From the cell containing the given text, extract its center point as (x, y) coordinate. 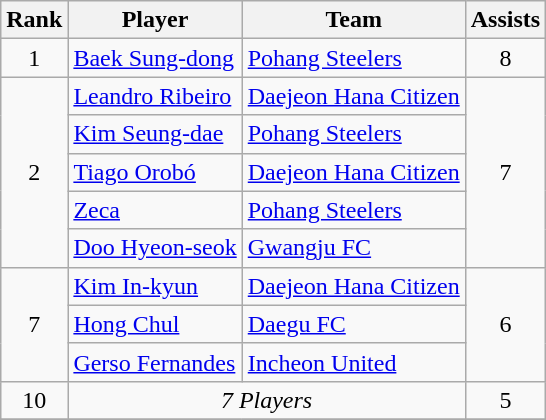
6 (505, 324)
Zeca (155, 210)
1 (34, 58)
Gerso Fernandes (155, 362)
Gwangju FC (354, 248)
Tiago Orobó (155, 172)
Hong Chul (155, 324)
Doo Hyeon-seok (155, 248)
Daegu FC (354, 324)
7 Players (266, 400)
5 (505, 400)
Incheon United (354, 362)
Team (354, 20)
Assists (505, 20)
Baek Sung-dong (155, 58)
10 (34, 400)
Kim Seung-dae (155, 134)
Rank (34, 20)
Leandro Ribeiro (155, 96)
8 (505, 58)
2 (34, 172)
Kim In-kyun (155, 286)
Player (155, 20)
